Search for the cell housing the specified text and yield its (X, Y) center coordinate. 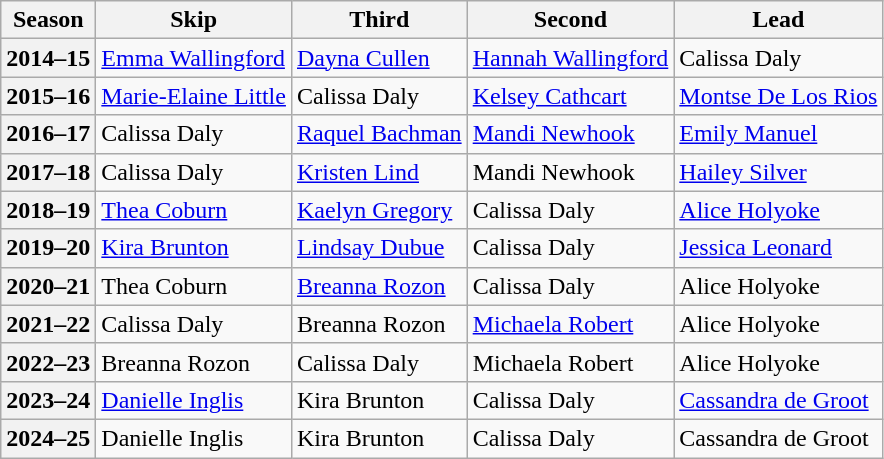
2021–22 (48, 324)
2022–23 (48, 362)
2019–20 (48, 248)
Emily Manuel (778, 134)
Kelsey Cathcart (570, 96)
2024–25 (48, 438)
2015–16 (48, 96)
2020–21 (48, 286)
Second (570, 20)
2017–18 (48, 172)
2023–24 (48, 400)
Lead (778, 20)
Hannah Wallingford (570, 58)
Kristen Lind (379, 172)
Skip (194, 20)
Marie-Elaine Little (194, 96)
2018–19 (48, 210)
Montse De Los Rios (778, 96)
Jessica Leonard (778, 248)
Hailey Silver (778, 172)
Emma Wallingford (194, 58)
2014–15 (48, 58)
Lindsay Dubue (379, 248)
Kaelyn Gregory (379, 210)
Dayna Cullen (379, 58)
Third (379, 20)
Raquel Bachman (379, 134)
2016–17 (48, 134)
Season (48, 20)
